Extract the (x, y) coordinate from the center of the cell holding the provided text.  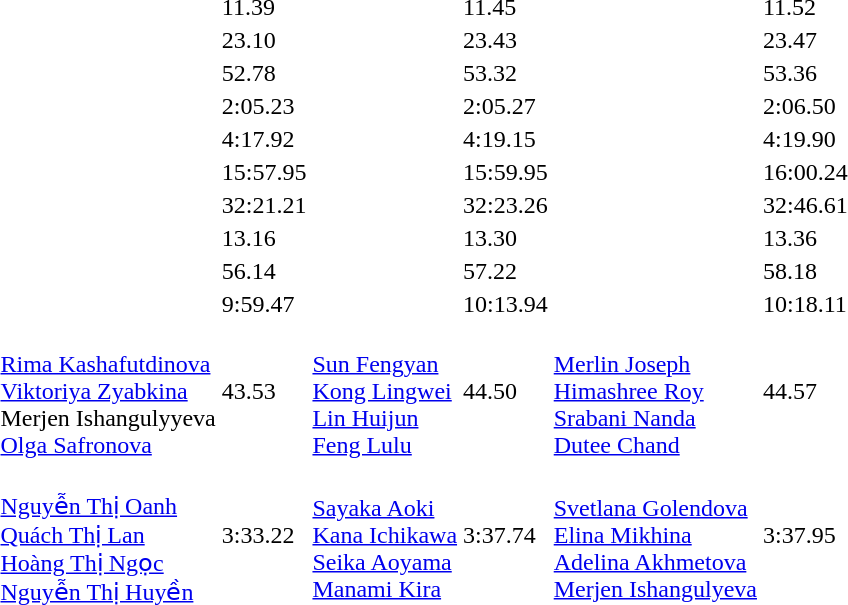
23.43 (506, 40)
10:13.94 (506, 304)
13.30 (506, 238)
43.53 (264, 391)
56.14 (264, 271)
13.16 (264, 238)
57.22 (506, 271)
15:57.95 (264, 172)
4:17.92 (264, 139)
52.78 (264, 73)
15:59.95 (506, 172)
4:19.15 (506, 139)
32:23.26 (506, 205)
44.50 (506, 391)
32:21.21 (264, 205)
23.10 (264, 40)
9:59.47 (264, 304)
2:05.23 (264, 106)
Sun FengyanKong LingweiLin HuijunFeng Lulu (385, 391)
2:05.27 (506, 106)
Merlin JosephHimashree RoySrabani NandaDutee Chand (655, 391)
53.32 (506, 73)
